Identify which cell holds the provided text, then report its (X, Y) central coordinate. 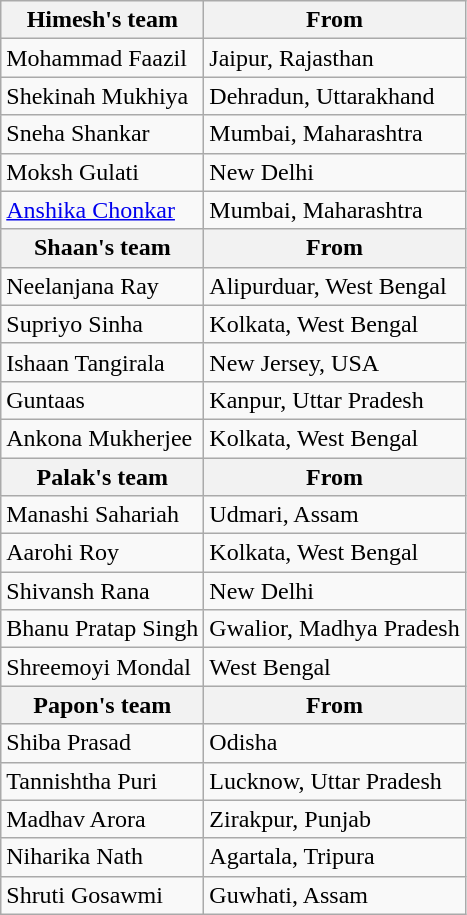
Shruti Gosawmi (102, 895)
Dehradun, Uttarakhand (334, 96)
Bhanu Pratap Singh (102, 629)
Aarohi Roy (102, 553)
Himesh's team (102, 20)
Zirakpur, Punjab (334, 819)
West Bengal (334, 667)
Kanpur, Uttar Pradesh (334, 400)
Ishaan Tangirala (102, 362)
Niharika Nath (102, 857)
Guwhati, Assam (334, 895)
Moksh Gulati (102, 172)
Ankona Mukherjee (102, 438)
Palak's team (102, 477)
Agartala, Tripura (334, 857)
Papon's team (102, 705)
Odisha (334, 743)
Manashi Sahariah (102, 515)
Alipurduar, West Bengal (334, 286)
Shiba Prasad (102, 743)
Anshika Chonkar (102, 210)
Madhav Arora (102, 819)
Guntaas (102, 400)
Udmari, Assam (334, 515)
Jaipur, Rajasthan (334, 58)
Shreemoyi Mondal (102, 667)
Mohammad Faazil (102, 58)
Gwalior, Madhya Pradesh (334, 629)
Supriyo Sinha (102, 324)
Sneha Shankar (102, 134)
Neelanjana Ray (102, 286)
Tannishtha Puri (102, 781)
Shaan's team (102, 248)
Shekinah Mukhiya (102, 96)
Shivansh Rana (102, 591)
Lucknow, Uttar Pradesh (334, 781)
New Jersey, USA (334, 362)
